Search for the cell housing the specified text and yield its [X, Y] center coordinate. 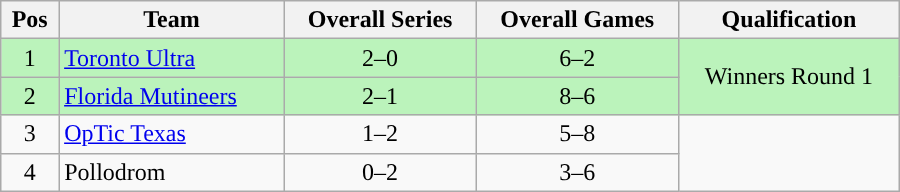
Overall Series [380, 20]
Pos [30, 20]
Florida Mutineers [172, 96]
6–2 [578, 58]
2 [30, 96]
Team [172, 20]
4 [30, 172]
Toronto Ultra [172, 58]
Overall Games [578, 20]
8–6 [578, 96]
3–6 [578, 172]
5–8 [578, 134]
Qualification [790, 20]
3 [30, 134]
Pollodrom [172, 172]
1 [30, 58]
Winners Round 1 [790, 77]
OpTic Texas [172, 134]
1–2 [380, 134]
0–2 [380, 172]
2–1 [380, 96]
2–0 [380, 58]
